Return (x, y) of the center of cell containing provided text 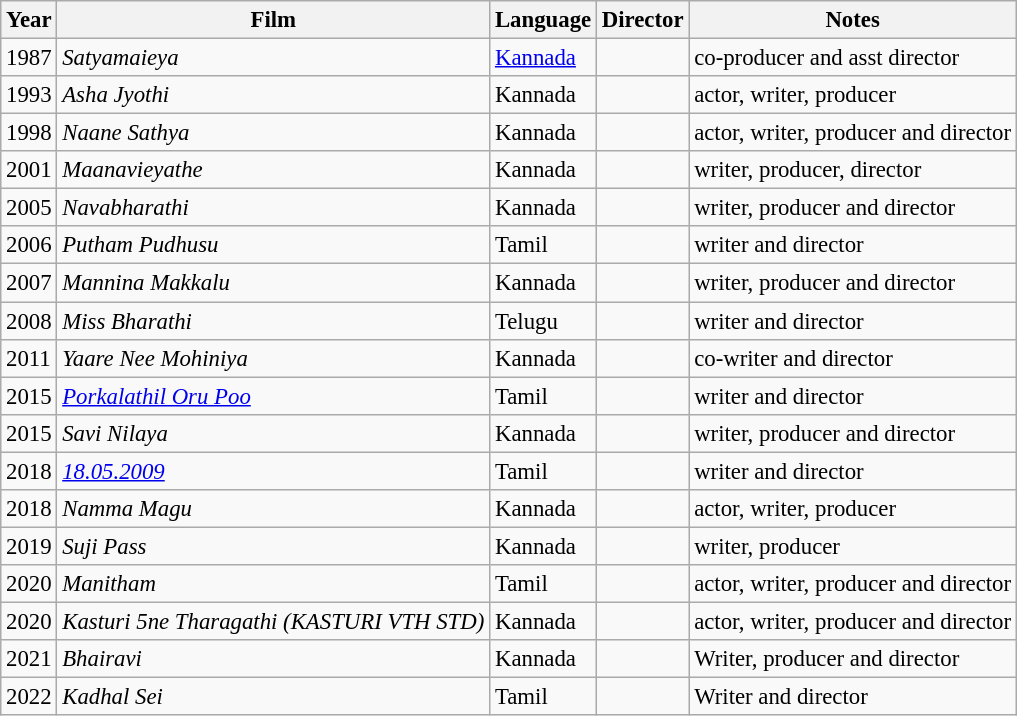
Manitham (274, 584)
Kadhal Sei (274, 697)
1987 (29, 58)
co-producer and asst director (853, 58)
18.05.2009 (274, 471)
2011 (29, 358)
Naane Sathya (274, 133)
2019 (29, 546)
2008 (29, 321)
Putham Pudhusu (274, 245)
Writer and director (853, 697)
Savi Nilaya (274, 433)
writer, producer, director (853, 170)
Miss Bharathi (274, 321)
2021 (29, 659)
Maanavieyathe (274, 170)
2001 (29, 170)
1993 (29, 95)
Language (544, 20)
Suji Pass (274, 546)
Porkalathil Oru Poo (274, 396)
Asha Jyothi (274, 95)
Mannina Makkalu (274, 283)
Satyamaieya (274, 58)
Bhairavi (274, 659)
Namma Magu (274, 509)
Navabharathi (274, 208)
Kasturi 5ne Tharagathi (KASTURI VTH STD) (274, 621)
2007 (29, 283)
co-writer and director (853, 358)
2006 (29, 245)
Film (274, 20)
Writer, producer and director (853, 659)
Year (29, 20)
1998 (29, 133)
writer, producer (853, 546)
Notes (853, 20)
Yaare Nee Mohiniya (274, 358)
Telugu (544, 321)
2005 (29, 208)
Director (642, 20)
2022 (29, 697)
